Return the (x, y) coordinate for the center point of the cell that contains the specified text.  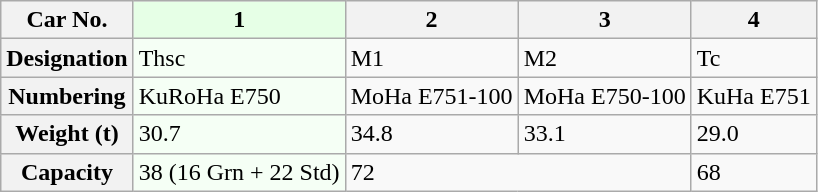
29.0 (754, 134)
2 (432, 20)
Car No. (67, 20)
Tc (754, 58)
KuHa E751 (754, 96)
3 (604, 20)
KuRoHa E750 (239, 96)
Weight (t) (67, 134)
Capacity (67, 172)
MoHa E751-100 (432, 96)
Numbering (67, 96)
MoHa E750-100 (604, 96)
33.1 (604, 134)
Designation (67, 58)
30.7 (239, 134)
Thsc (239, 58)
4 (754, 20)
M1 (432, 58)
34.8 (432, 134)
M2 (604, 58)
38 (16 Grn + 22 Std) (239, 172)
68 (754, 172)
72 (518, 172)
1 (239, 20)
